Return (X, Y) of the center of cell containing provided text 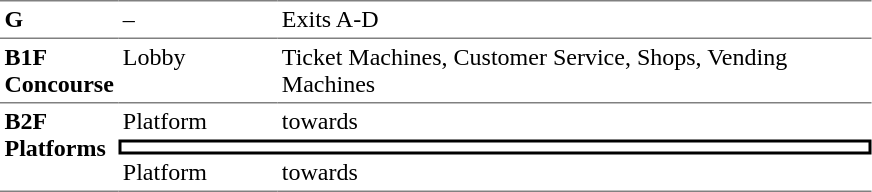
Ticket Machines, Customer Service, Shops, Vending Machines (574, 71)
– (198, 19)
Exits A-D (574, 19)
B1FConcourse (59, 71)
B2FPlatforms (59, 148)
Lobby (198, 71)
G (59, 19)
